Locate the cell with the specified text and output its [X, Y] center coordinate. 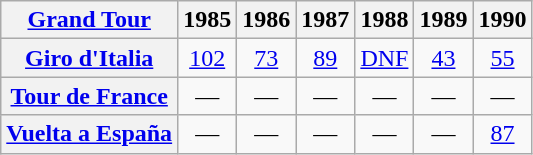
1985 [208, 20]
1986 [266, 20]
1988 [384, 20]
55 [502, 58]
Vuelta a España [90, 134]
87 [502, 134]
43 [444, 58]
1989 [444, 20]
DNF [384, 58]
102 [208, 58]
89 [326, 58]
Tour de France [90, 96]
Grand Tour [90, 20]
1990 [502, 20]
Giro d'Italia [90, 58]
73 [266, 58]
1987 [326, 20]
